Detect which cell encompasses the target text, then output its [X, Y] center coordinate. 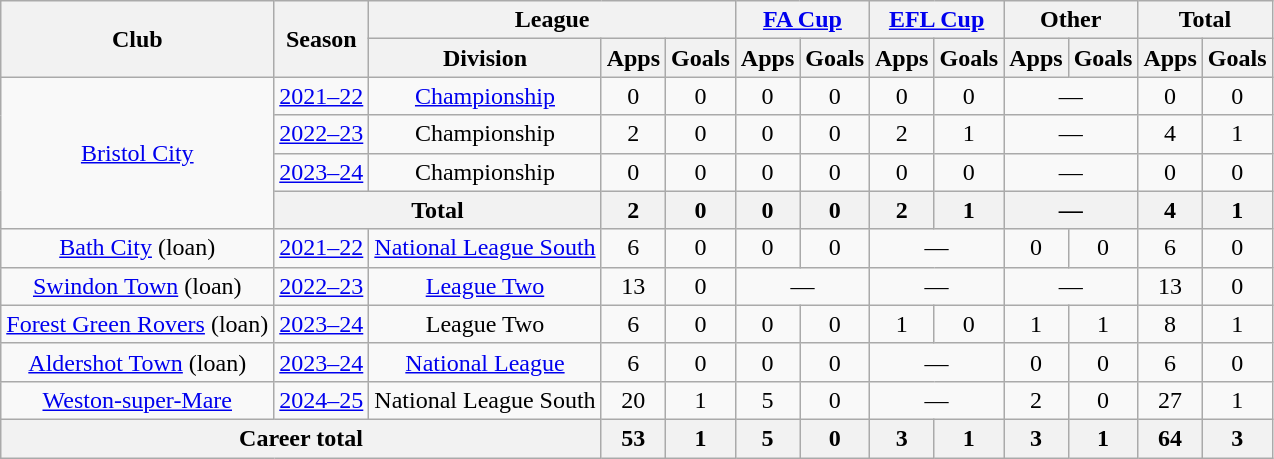
Season [322, 39]
FA Cup [802, 20]
2024–25 [322, 400]
Other [1071, 20]
Bath City (loan) [138, 248]
Aldershot Town (loan) [138, 362]
Career total [301, 438]
Bristol City [138, 153]
League [552, 20]
EFL Cup [937, 20]
Division [485, 58]
Club [138, 39]
53 [633, 438]
Weston-super-Mare [138, 400]
Swindon Town (loan) [138, 286]
27 [1170, 400]
20 [633, 400]
64 [1170, 438]
8 [1170, 324]
National League [485, 362]
Forest Green Rovers (loan) [138, 324]
